Capture the cell that displays the provided text and extract its (x, y) central coordinate. 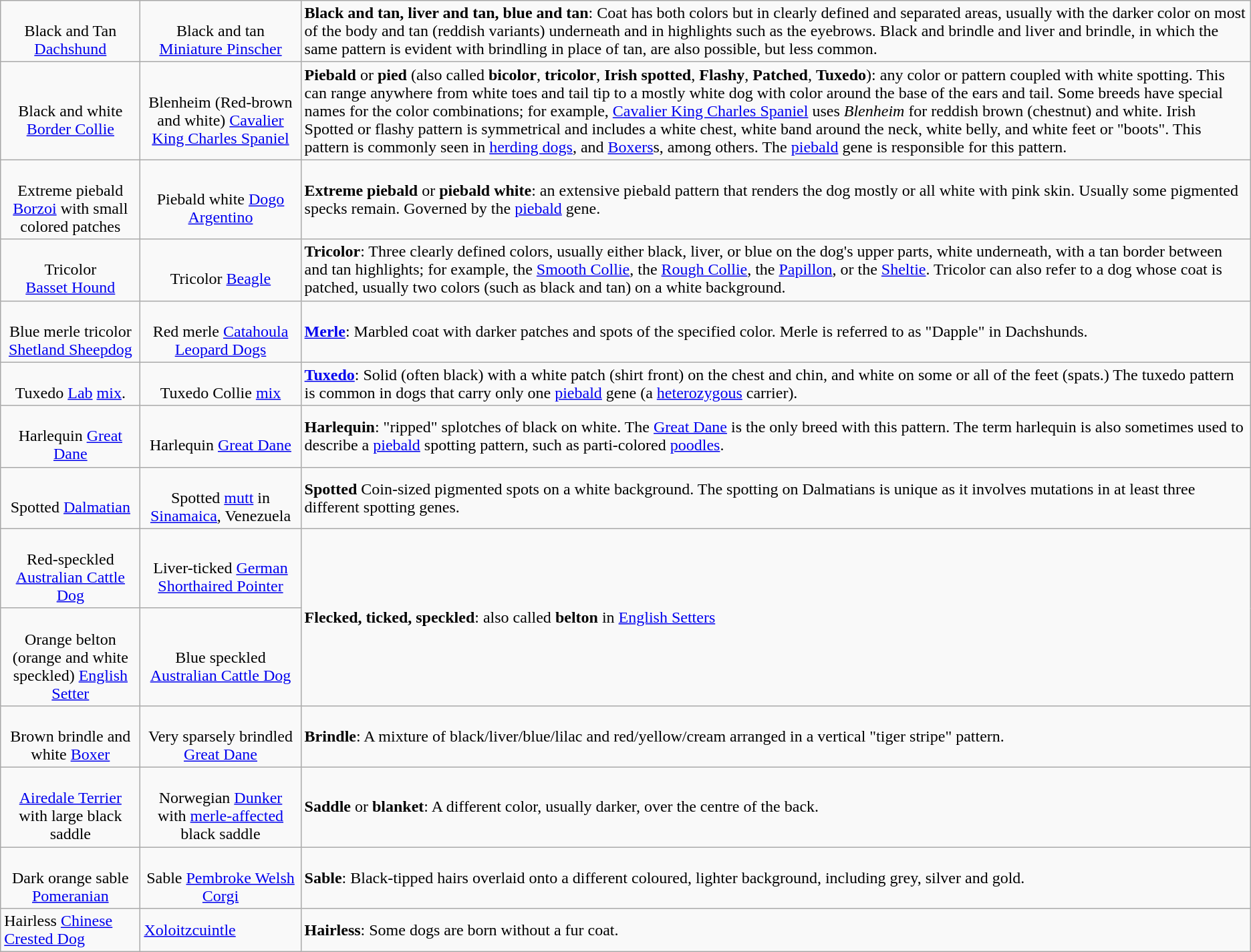
Norwegian Dunker with merle-affected black saddle (221, 807)
Hairless Chinese Crested Dog (71, 930)
Black and Tan Dachshund (71, 31)
Spotted Dalmatian (71, 498)
Brindle: A mixture of black/liver/blue/lilac and red/yellow/cream arranged in a vertical "tiger stripe" pattern. (775, 736)
Tuxedo Lab mix. (71, 383)
Blenheim (Red-brown and white) Cavalier King Charles Spaniel (221, 111)
Red-speckled Australian Cattle Dog (71, 568)
Tuxedo Collie mix (221, 383)
Spotted mutt in Sinamaica, Venezuela (221, 498)
Black and white Border Collie (71, 111)
Dark orange sable Pomeranian (71, 878)
Blue merle tricolor Shetland Sheepdog (71, 331)
Hairless: Some dogs are born without a fur coat. (775, 930)
Tricolor Beagle (221, 270)
Red merle Catahoula Leopard Dogs (221, 331)
Very sparsely brindled Great Dane (221, 736)
Piebald white Dogo Argentino (221, 199)
Orange belton (orange and white speckled) English Setter (71, 657)
Flecked, ticked, speckled: also called belton in English Setters (775, 617)
Airedale Terrier with large black saddle (71, 807)
Saddle or blanket: A different color, usually darker, over the centre of the back. (775, 807)
Black and tan Miniature Pinscher (221, 31)
Extreme piebald Borzoi with small colored patches (71, 199)
Blue speckled Australian Cattle Dog (221, 657)
Sable: Black-tipped hairs overlaid onto a different coloured, lighter background, including grey, silver and gold. (775, 878)
Merle: Marbled coat with darker patches and spots of the specified color. Merle is referred to as "Dapple" in Dachshunds. (775, 331)
Xoloitzcuintle (221, 930)
Brown brindle and white Boxer (71, 736)
Liver-ticked German Shorthaired Pointer (221, 568)
Sable Pembroke Welsh Corgi (221, 878)
TricolorBasset Hound (71, 270)
